Return [X, Y] of the center of cell containing provided text 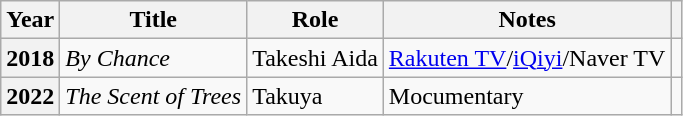
Year [30, 20]
Role [316, 20]
Takeshi Aida [316, 58]
The Scent of Trees [154, 96]
2022 [30, 96]
Rakuten TV/iQiyi/Naver TV [526, 58]
By Chance [154, 58]
Mocumentary [526, 96]
2018 [30, 58]
Title [154, 20]
Notes [526, 20]
Takuya [316, 96]
